Pinpoint the cell where the given text exists, returning its (X, Y) midpoint coordinate. 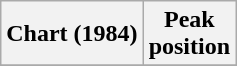
Chart (1984) (72, 34)
Peakposition (189, 34)
